From the cell containing the given text, extract its center point as (x, y) coordinate. 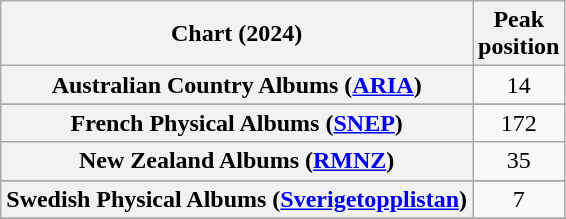
Peakposition (519, 34)
14 (519, 85)
French Physical Albums (SNEP) (237, 123)
Swedish Physical Albums (Sverigetopplistan) (237, 199)
Chart (2024) (237, 34)
35 (519, 161)
172 (519, 123)
Australian Country Albums (ARIA) (237, 85)
7 (519, 199)
New Zealand Albums (RMNZ) (237, 161)
